Extract the (X, Y) coordinate from the center of the cell holding the provided text.  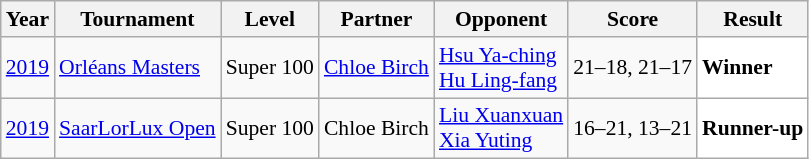
Hsu Ya-ching Hu Ling-fang (501, 68)
Tournament (138, 19)
Partner (376, 19)
16–21, 13–21 (632, 128)
Liu Xuanxuan Xia Yuting (501, 128)
Orléans Masters (138, 68)
Year (28, 19)
21–18, 21–17 (632, 68)
Score (632, 19)
Winner (752, 68)
Opponent (501, 19)
Runner-up (752, 128)
Result (752, 19)
SaarLorLux Open (138, 128)
Level (270, 19)
